Capture the cell that displays the provided text and extract its (X, Y) central coordinate. 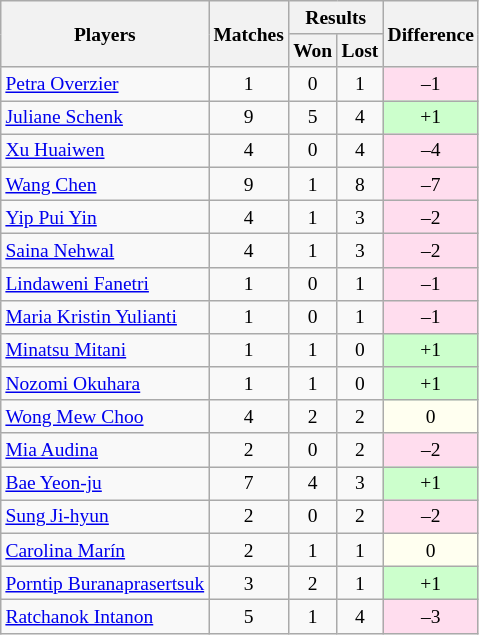
–4 (431, 150)
Yip Pui Yin (105, 216)
Lost (360, 50)
Xu Huaiwen (105, 150)
Ratchanok Intanon (105, 616)
Won (312, 50)
Sung Ji-hyun (105, 516)
Difference (431, 34)
Minatsu Mitani (105, 350)
Mia Audina (105, 450)
Matches (249, 34)
Juliane Schenk (105, 118)
Players (105, 34)
Maria Kristin Yulianti (105, 316)
Results (335, 18)
Wang Chen (105, 184)
Nozomi Okuhara (105, 384)
8 (360, 184)
–3 (431, 616)
–7 (431, 184)
Carolina Marín (105, 550)
Porntip Buranaprasertsuk (105, 584)
Wong Mew Choo (105, 416)
Lindaweni Fanetri (105, 284)
Petra Overzier (105, 84)
Saina Nehwal (105, 250)
Bae Yeon-ju (105, 484)
7 (249, 484)
